Determine the (X, Y) coordinate at the center of the cell enclosing the given text.  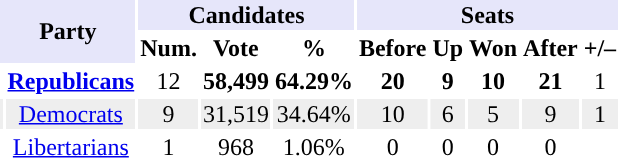
Party (68, 32)
5 (494, 114)
+/– (600, 48)
21 (551, 81)
Democrats (71, 114)
Seats (487, 15)
Republicans (71, 81)
31,519 (236, 114)
Candidates (247, 15)
20 (392, 81)
6 (448, 114)
34.64% (314, 114)
After (551, 48)
12 (169, 81)
Won (494, 48)
Num. (169, 48)
Vote (236, 48)
Before (392, 48)
Up (448, 48)
64.29% (314, 81)
% (314, 48)
58,499 (236, 81)
